For the text-containing cell, return its midpoint in (x, y) coordinate format. 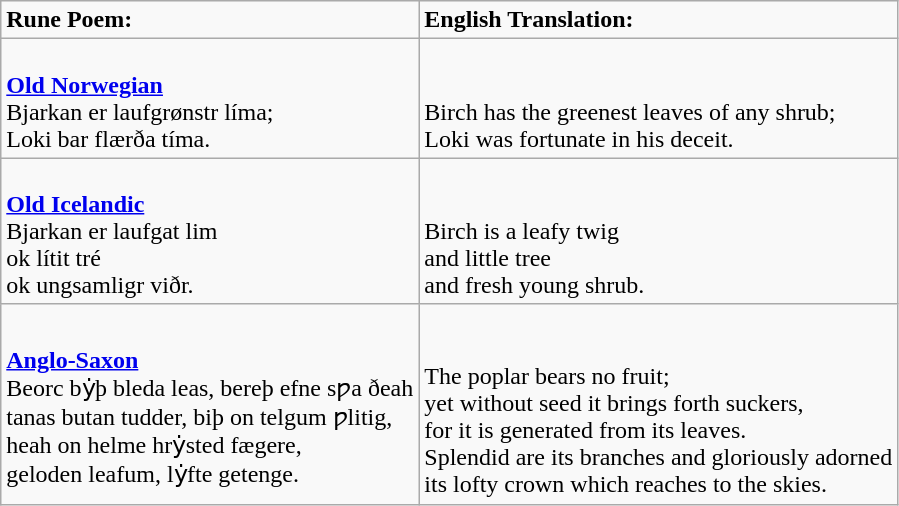
Birch has the greenest leaves of any shrub; Loki was fortunate in his deceit. (658, 98)
Rune Poem: (210, 20)
Birch is a leafy twig and little tree and fresh young shrub. (658, 231)
Old Norwegian Bjarkan er laufgrønstr líma; Loki bar flærða tíma. (210, 98)
English Translation: (658, 20)
Old Icelandic Bjarkan er laufgat lim ok lítit tré ok ungsamligr viðr. (210, 231)
